Extract the [x, y] coordinate from the center of the cell holding the provided text.  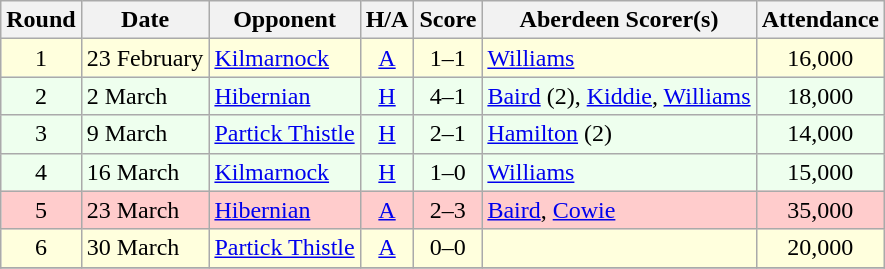
Opponent [284, 20]
Round [41, 20]
4–1 [448, 96]
23 March [145, 210]
Baird, Cowie [619, 210]
9 March [145, 134]
Hamilton (2) [619, 134]
2–1 [448, 134]
30 March [145, 248]
16,000 [820, 58]
Baird (2), Kiddie, Williams [619, 96]
1 [41, 58]
1–0 [448, 172]
16 March [145, 172]
5 [41, 210]
6 [41, 248]
20,000 [820, 248]
4 [41, 172]
2–3 [448, 210]
14,000 [820, 134]
2 March [145, 96]
Aberdeen Scorer(s) [619, 20]
H/A [387, 20]
35,000 [820, 210]
0–0 [448, 248]
23 February [145, 58]
3 [41, 134]
15,000 [820, 172]
18,000 [820, 96]
2 [41, 96]
Date [145, 20]
Score [448, 20]
1–1 [448, 58]
Attendance [820, 20]
